Identify which cell holds the provided text, then report its [x, y] central coordinate. 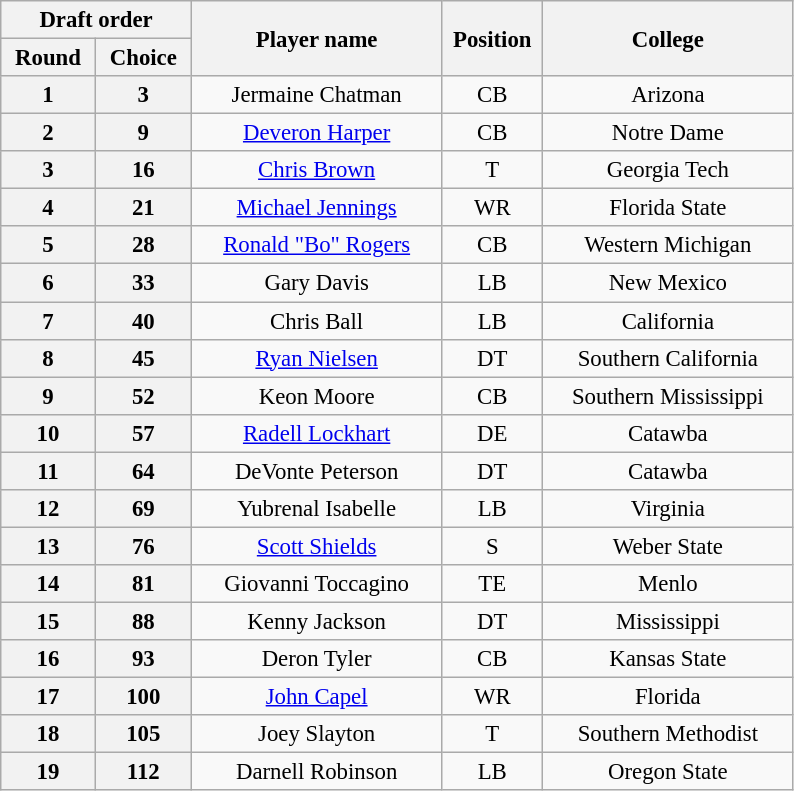
DeVonte Peterson [316, 471]
40 [143, 321]
7 [48, 321]
Chris Brown [316, 170]
Chris Ball [316, 321]
Scott Shields [316, 546]
Michael Jennings [316, 208]
100 [143, 697]
Western Michigan [668, 245]
93 [143, 659]
5 [48, 245]
Notre Dame [668, 133]
S [492, 546]
Gary Davis [316, 283]
76 [143, 546]
Choice [143, 58]
Menlo [668, 584]
52 [143, 396]
4 [48, 208]
15 [48, 621]
Ryan Nielsen [316, 358]
Virginia [668, 509]
18 [48, 734]
DE [492, 433]
Oregon State [668, 772]
Giovanni Toccagino [316, 584]
2 [48, 133]
New Mexico [668, 283]
Position [492, 38]
Player name [316, 38]
Deveron Harper [316, 133]
Draft order [96, 20]
Mississippi [668, 621]
Kansas State [668, 659]
Florida State [668, 208]
10 [48, 433]
Southern California [668, 358]
Radell Lockhart [316, 433]
Jermaine Chatman [316, 95]
TE [492, 584]
Southern Methodist [668, 734]
California [668, 321]
Joey Slayton [316, 734]
33 [143, 283]
11 [48, 471]
12 [48, 509]
Deron Tyler [316, 659]
105 [143, 734]
13 [48, 546]
Weber State [668, 546]
College [668, 38]
45 [143, 358]
14 [48, 584]
88 [143, 621]
Ronald "Bo" Rogers [316, 245]
57 [143, 433]
17 [48, 697]
Arizona [668, 95]
John Capel [316, 697]
6 [48, 283]
Keon Moore [316, 396]
64 [143, 471]
8 [48, 358]
81 [143, 584]
Southern Mississippi [668, 396]
28 [143, 245]
Florida [668, 697]
69 [143, 509]
Yubrenal Isabelle [316, 509]
Georgia Tech [668, 170]
21 [143, 208]
1 [48, 95]
19 [48, 772]
Kenny Jackson [316, 621]
112 [143, 772]
Darnell Robinson [316, 772]
Round [48, 58]
